Find where the given text appears and provide that cell's center as (X, Y) coordinate. 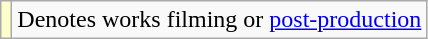
Denotes works filming or post-production (220, 20)
